Return [x, y] of the center of cell containing provided text 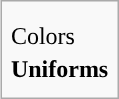
Colors [56, 36]
Uniforms [59, 69]
